Locate the cell with the specified text and output its [x, y] center coordinate. 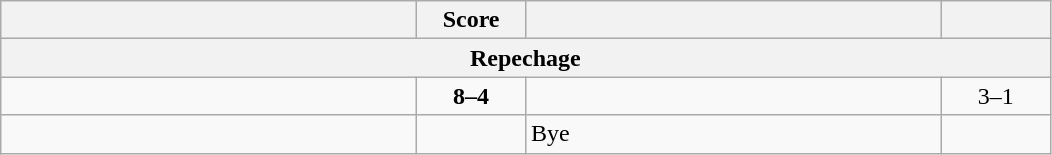
Repechage [526, 58]
8–4 [472, 96]
3–1 [996, 96]
Bye [733, 134]
Score [472, 20]
